Pinpoint the cell where the given text exists, returning its [x, y] midpoint coordinate. 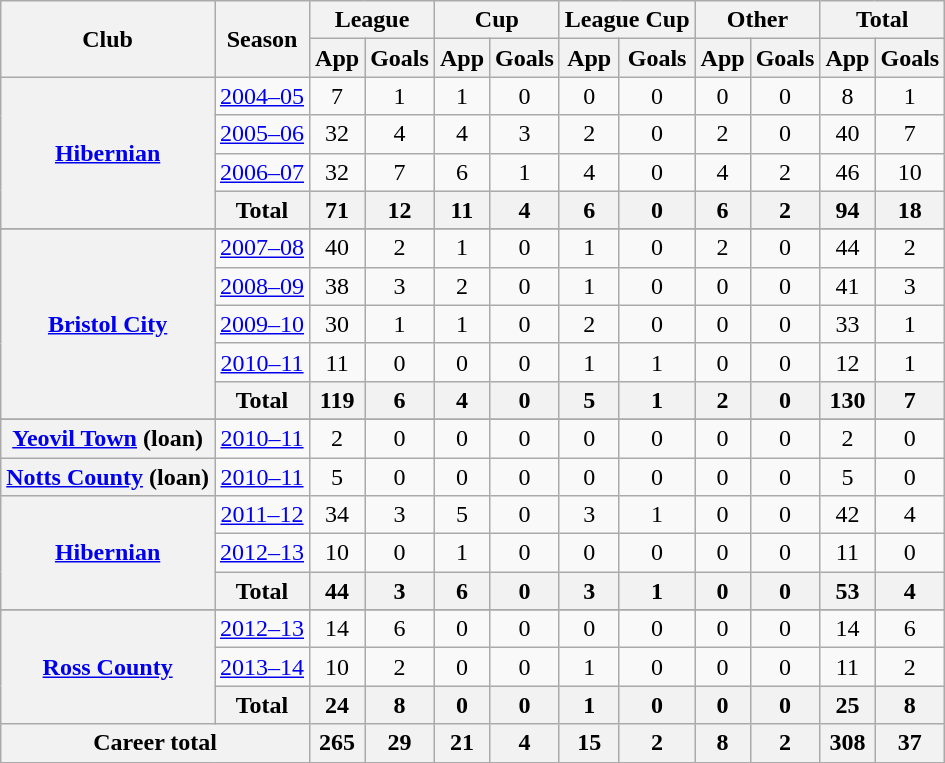
41 [848, 286]
34 [338, 515]
94 [848, 210]
2005–06 [262, 134]
71 [338, 210]
2006–07 [262, 172]
Season [262, 39]
Other [758, 20]
33 [848, 324]
Club [108, 39]
21 [462, 743]
2007–08 [262, 248]
15 [589, 743]
37 [910, 743]
130 [848, 400]
308 [848, 743]
265 [338, 743]
Career total [156, 743]
18 [910, 210]
Yeovil Town (loan) [108, 438]
25 [848, 705]
30 [338, 324]
53 [848, 591]
24 [338, 705]
38 [338, 286]
Notts County (loan) [108, 477]
Ross County [108, 667]
119 [338, 400]
Cup [496, 20]
2013–14 [262, 667]
2011–12 [262, 515]
League [372, 20]
42 [848, 515]
2009–10 [262, 324]
29 [400, 743]
2004–05 [262, 96]
2008–09 [262, 286]
46 [848, 172]
Bristol City [108, 324]
League Cup [627, 20]
